Determine the (x, y) coordinate at the center of the cell enclosing the given text.  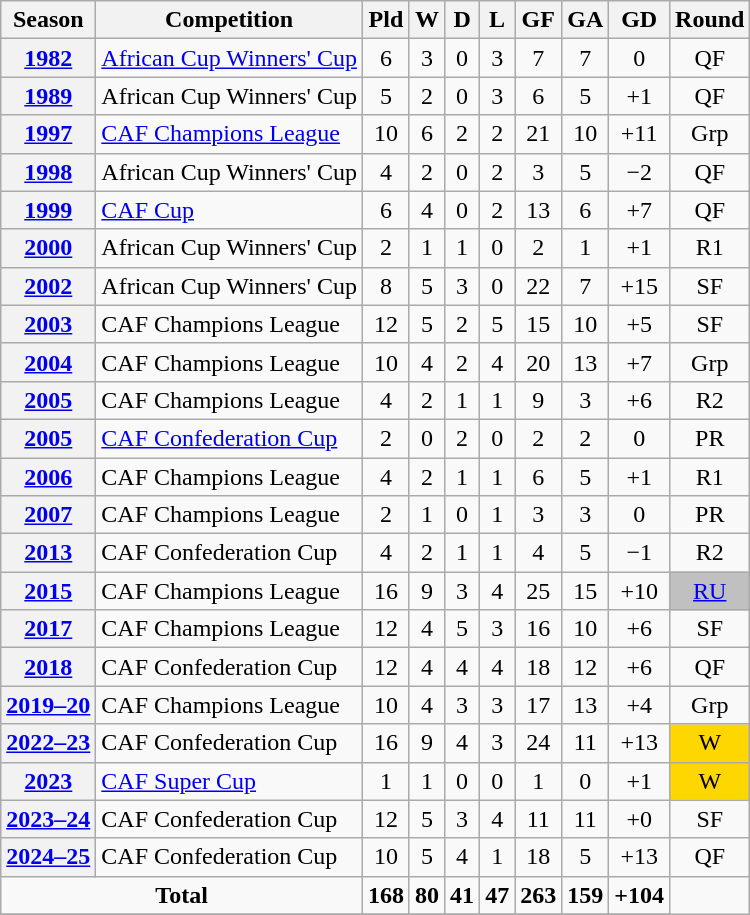
D (462, 20)
2006 (48, 477)
GF (538, 20)
−1 (640, 553)
2013 (48, 553)
+4 (640, 705)
+0 (640, 819)
47 (498, 895)
CAF Super Cup (230, 781)
2024–25 (48, 857)
GA (586, 20)
168 (386, 895)
2015 (48, 591)
+10 (640, 591)
−2 (640, 172)
GD (640, 20)
1982 (48, 58)
2004 (48, 362)
2023–24 (48, 819)
41 (462, 895)
2019–20 (48, 705)
2023 (48, 781)
2007 (48, 515)
20 (538, 362)
21 (538, 134)
2022–23 (48, 743)
1998 (48, 172)
Total (182, 895)
25 (538, 591)
159 (586, 895)
Round (710, 20)
24 (538, 743)
2000 (48, 248)
Season (48, 20)
2003 (48, 324)
+15 (640, 286)
+5 (640, 324)
80 (426, 895)
+11 (640, 134)
8 (386, 286)
CAF Cup (230, 210)
RU (710, 591)
17 (538, 705)
263 (538, 895)
22 (538, 286)
2018 (48, 667)
2002 (48, 286)
L (498, 20)
1989 (48, 96)
+104 (640, 895)
Pld (386, 20)
1999 (48, 210)
Competition (230, 20)
2017 (48, 629)
1997 (48, 134)
